Pinpoint the cell where the given text exists, returning its [x, y] midpoint coordinate. 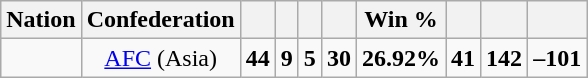
–101 [558, 58]
30 [338, 58]
26.92% [400, 58]
41 [464, 58]
9 [286, 58]
142 [504, 58]
5 [310, 58]
Confederation [160, 20]
Win % [400, 20]
AFC (Asia) [160, 58]
Nation [41, 20]
44 [258, 58]
